Extract the (x, y) coordinate from the center of the cell holding the provided text.  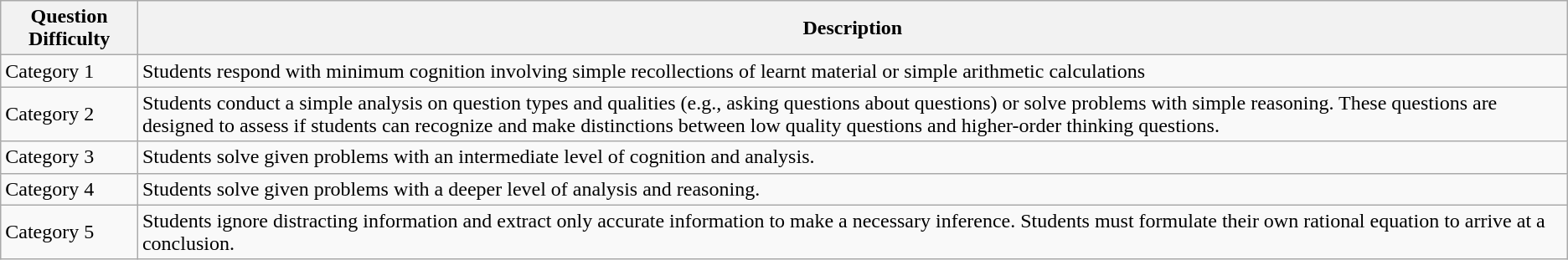
Category 1 (70, 71)
Students solve given problems with a deeper level of analysis and reasoning. (853, 189)
Category 4 (70, 189)
Students respond with minimum cognition involving simple recollections of learnt material or simple arithmetic calculations (853, 71)
Students solve given problems with an intermediate level of cognition and analysis. (853, 157)
Description (853, 28)
Question Difficulty (70, 28)
Category 5 (70, 232)
Category 2 (70, 114)
Category 3 (70, 157)
